Scan for the cell matching the given text and deliver its (X, Y) coordinate at center. 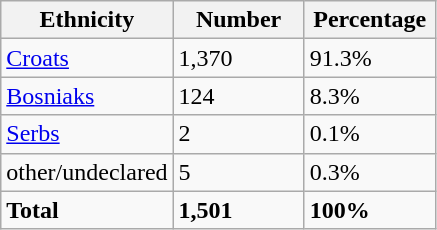
8.3% (370, 96)
Serbs (87, 134)
1,501 (238, 210)
124 (238, 96)
Number (238, 20)
2 (238, 134)
1,370 (238, 58)
Ethnicity (87, 20)
0.3% (370, 172)
0.1% (370, 134)
Total (87, 210)
100% (370, 210)
other/undeclared (87, 172)
5 (238, 172)
Bosniaks (87, 96)
Croats (87, 58)
91.3% (370, 58)
Percentage (370, 20)
